Return the [x, y] coordinate for the center point of the cell that contains the specified text.  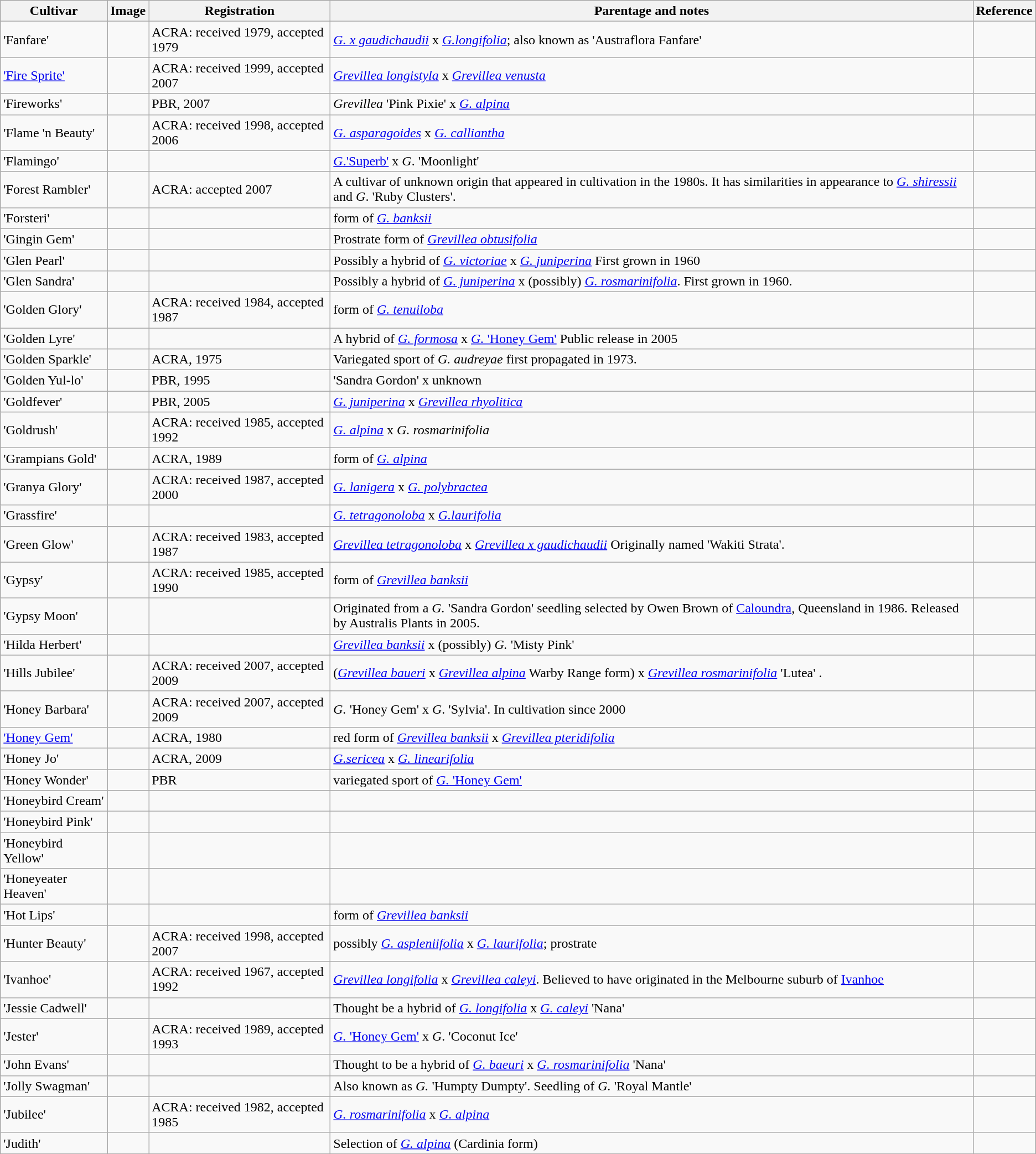
G. lanigera x G. polybractea [652, 487]
form of G. tenuiloba [652, 310]
Thought to be a hybrid of G. baeuri x G. rosmarinifolia 'Nana' [652, 1065]
'Honeyeater Heaven' [54, 886]
ACRA: received 1984, accepted 1987 [240, 310]
'Granya Glory' [54, 487]
ACRA: received 1998, accepted 2006 [240, 133]
'Hills Jubilee' [54, 673]
'Hilda Herbert' [54, 644]
ACRA: received 1999, accepted 2007 [240, 75]
ACRA: received 1987, accepted 2000 [240, 487]
'Glen Pearl' [54, 260]
'Jester' [54, 1037]
'Goldrush' [54, 430]
Parentage and notes [652, 11]
Possibly a hybrid of G. juniperina x (possibly) G. rosmarinifolia. First grown in 1960. [652, 281]
ACRA: received 1967, accepted 1992 [240, 979]
'Golden Yul-lo' [54, 381]
G. rosmarinifolia x G. alpina [652, 1114]
ACRA: received 1985, accepted 1992 [240, 430]
'Grampians Gold' [54, 459]
'Fanfare' [54, 40]
'Hunter Beauty' [54, 944]
Grevillea tetragonoloba x Grevillea x gaudichaudii Originally named 'Wakiti Strata'. [652, 544]
ACRA: received 1985, accepted 1990 [240, 580]
ACRA: received 1979, accepted 1979 [240, 40]
'Honeybird Pink' [54, 822]
'Honey Jo' [54, 758]
'Honey Barbara' [54, 709]
'Glen Sandra' [54, 281]
ACRA, 1980 [240, 737]
A hybrid of G. formosa x G. 'Honey Gem' Public release in 2005 [652, 338]
G. x gaudichaudii x G.longifolia; also known as 'Austraflora Fanfare' [652, 40]
'Jessie Cadwell' [54, 1008]
'Honey Wonder' [54, 779]
G. 'Honey Gem' x G. 'Sylvia'. In cultivation since 2000 [652, 709]
ACRA: received 1982, accepted 1985 [240, 1114]
ACRA: received 1998, accepted 2007 [240, 944]
Grevillea longifolia x Grevillea caleyi. Believed to have originated in the Melbourne suburb of Ivanhoe [652, 979]
Also known as G. 'Humpty Dumpty'. Seedling of G. 'Royal Mantle' [652, 1086]
ACRA, 1975 [240, 360]
PBR, 2005 [240, 402]
PBR, 1995 [240, 381]
'Ivanhoe' [54, 979]
G. alpina x G. rosmarinifolia [652, 430]
Grevillea 'Pink Pixie' x G. alpina [652, 104]
Reference [1004, 11]
Selection of G. alpina (Cardinia form) [652, 1143]
PBR, 2007 [240, 104]
Grevillea banksii x (possibly) G. 'Misty Pink' [652, 644]
'Gingin Gem' [54, 239]
'Honey Gem' [54, 737]
Grevillea longistyla x Grevillea venusta [652, 75]
ACRA, 1989 [240, 459]
G.'Superb' x G. 'Moonlight' [652, 161]
'Judith' [54, 1143]
Registration [240, 11]
G. juniperina x Grevillea rhyolitica [652, 402]
variegated sport of G. 'Honey Gem' [652, 779]
'Forest Rambler' [54, 189]
'Gypsy Moon' [54, 616]
G. asparagoides x G. calliantha [652, 133]
'Fire Sprite' [54, 75]
Originated from a G. 'Sandra Gordon' seedling selected by Owen Brown of Caloundra, Queensland in 1986. Released by Australis Plants in 2005. [652, 616]
Thought be a hybrid of G. longifolia x G. caleyi 'Nana' [652, 1008]
ACRA: received 1989, accepted 1993 [240, 1037]
'John Evans' [54, 1065]
G. 'Honey Gem' x G. 'Coconut Ice' [652, 1037]
'Honeybird Cream' [54, 801]
possibly G. aspleniifolia x G. laurifolia; prostrate [652, 944]
(Grevillea baueri x Grevillea alpina Warby Range form) x Grevillea rosmarinifolia 'Lutea' . [652, 673]
'Flame 'n Beauty' [54, 133]
'Green Glow' [54, 544]
A cultivar of unknown origin that appeared in cultivation in the 1980s. It has similarities in appearance to G. shiressii and G. 'Ruby Clusters'. [652, 189]
'Flamingo' [54, 161]
G.sericea x G. linearifolia [652, 758]
PBR [240, 779]
Variegated sport of G. audreyae first propagated in 1973. [652, 360]
'Sandra Gordon' x unknown [652, 381]
Cultivar [54, 11]
Possibly a hybrid of G. victoriae x G. juniperina First grown in 1960 [652, 260]
'Gypsy' [54, 580]
ACRA: accepted 2007 [240, 189]
'Jubilee' [54, 1114]
G. tetragonoloba x G.laurifolia [652, 516]
'Golden Sparkle' [54, 360]
ACRA: received 1983, accepted 1987 [240, 544]
'Forsteri' [54, 218]
'Hot Lips' [54, 915]
Image [128, 11]
form of G. banksii [652, 218]
'Goldfever' [54, 402]
'Grassfire' [54, 516]
'Golden Glory' [54, 310]
ACRA, 2009 [240, 758]
Prostrate form of Grevillea obtusifolia [652, 239]
'Golden Lyre' [54, 338]
form of G. alpina [652, 459]
red form of Grevillea banksii x Grevillea pteridifolia [652, 737]
'Honeybird Yellow' [54, 851]
'Fireworks' [54, 104]
'Jolly Swagman' [54, 1086]
